Find where the given text appears and provide that cell's center as [X, Y] coordinate. 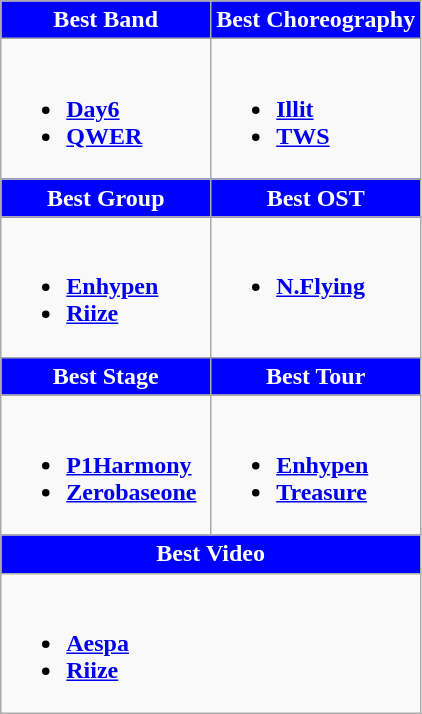
P1HarmonyZerobaseone [106, 465]
Best Band [106, 20]
EnhypenTreasure [316, 465]
Day6QWER [106, 109]
Best Stage [106, 376]
EnhypenRiize [106, 287]
Best OST [316, 198]
Best Video [211, 554]
Best Group [106, 198]
Best Tour [316, 376]
AespaRiize [211, 643]
N.Flying [316, 287]
IllitTWS [316, 109]
Best Choreography [316, 20]
